Search for the cell housing the specified text and yield its [X, Y] center coordinate. 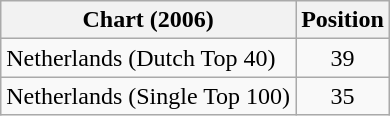
Position [343, 20]
Chart (2006) [148, 20]
39 [343, 58]
35 [343, 96]
Netherlands (Single Top 100) [148, 96]
Netherlands (Dutch Top 40) [148, 58]
